Output the (x, y) coordinate of the center of the cell containing the given text.  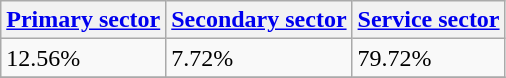
Secondary sector (259, 20)
Primary sector (84, 20)
Service sector (428, 20)
12.56% (84, 58)
79.72% (428, 58)
7.72% (259, 58)
